Extract the (x, y) coordinate from the center of the cell holding the provided text.  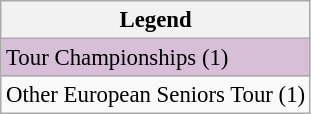
Legend (156, 20)
Tour Championships (1) (156, 58)
Other European Seniors Tour (1) (156, 95)
